Pinpoint the cell where the given text exists, returning its (x, y) midpoint coordinate. 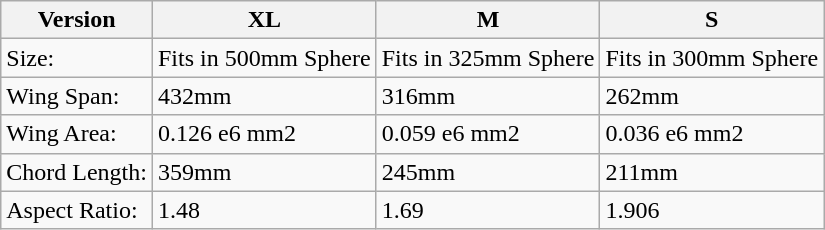
432mm (264, 96)
0.059 e6 mm2 (488, 134)
1.48 (264, 210)
245mm (488, 172)
262mm (712, 96)
Wing Area: (77, 134)
Fits in 325mm Sphere (488, 58)
Fits in 500mm Sphere (264, 58)
1.906 (712, 210)
0.126 e6 mm2 (264, 134)
211mm (712, 172)
0.036 e6 mm2 (712, 134)
S (712, 20)
Fits in 300mm Sphere (712, 58)
Chord Length: (77, 172)
359mm (264, 172)
Size: (77, 58)
316mm (488, 96)
Aspect Ratio: (77, 210)
Version (77, 20)
1.69 (488, 210)
XL (264, 20)
M (488, 20)
Wing Span: (77, 96)
